Pinpoint the cell where the given text exists, returning its (x, y) midpoint coordinate. 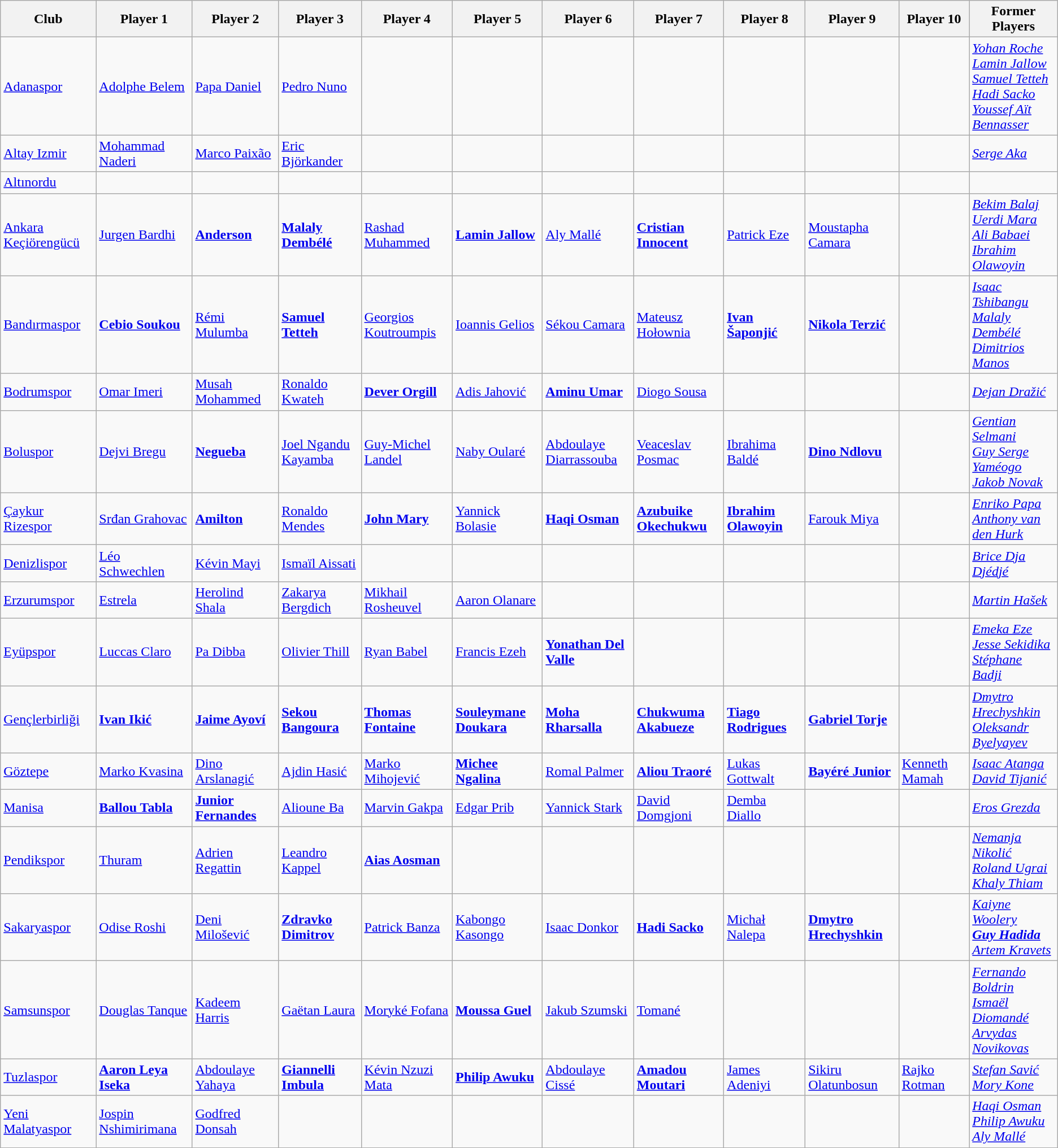
Eric Björkander (320, 154)
Aaron Olanare (497, 600)
Patrick Eze (765, 234)
Abdoulaye Diarrassouba (588, 451)
Moryké Fofana (407, 1010)
Mikhail Rosheuvel (407, 600)
Gentian Selmani Guy Serge Yaméogo Jakob Novak (1013, 451)
Olivier Thill (320, 652)
Jurgen Bardhi (144, 234)
Lamin Jallow (497, 234)
David Domgjoni (678, 808)
Yohan Roche Lamin Jallow Samuel Tetteh Hadi Sacko Youssef Aït Bennasser (1013, 86)
Michee Ngalina (497, 772)
Ryan Babel (407, 652)
Godfred Donsah (235, 1121)
Thuram (144, 860)
Lukas Gottwalt (765, 772)
Demba Diallo (765, 808)
Dejvi Bregu (144, 451)
Player 4 (407, 19)
Sékou Camara (588, 324)
Adanaspor (49, 86)
Marvin Gakpa (407, 808)
Negueba (235, 451)
Pendikspor (49, 860)
Aaron Leya Iseka (144, 1077)
Yannick Bolasie (497, 519)
Adrien Regattin (235, 860)
Romal Palmer (588, 772)
Samuel Tetteh (320, 324)
Ivan Ikić (144, 720)
Player 2 (235, 19)
Thomas Fontaine (407, 720)
Ronaldo Mendes (320, 519)
Leandro Kappel (320, 860)
Emeka Eze Jesse Sekidika Stéphane Badji (1013, 652)
Douglas Tanque (144, 1010)
Jaime Ayoví (235, 720)
Ajdin Hasić (320, 772)
Kévin Mayi (235, 563)
Enriko Papa Anthony van den Hurk (1013, 519)
Ankara Keçiörengücü (49, 234)
Player 10 (934, 19)
Ismaïl Aissati (320, 563)
Chukwuma Akabueze (678, 720)
Yannick Stark (588, 808)
Serge Aka (1013, 154)
Marko Kvasina (144, 772)
Jospin Nshimirimana (144, 1121)
Fernando Boldrin Ismaël Diomandé Arvydas Novikovas (1013, 1010)
Nikola Terzić (852, 324)
Ballou Tabla (144, 808)
Former Players (1013, 19)
Çaykur Rizespor (49, 519)
Ronaldo Kwateh (320, 392)
Marco Paixão (235, 154)
Yeni Malatyaspor (49, 1121)
Bodrumspor (49, 392)
Tuzlaspor (49, 1077)
Francis Ezeh (497, 652)
Ivan Šaponjić (765, 324)
Martin Hašek (1013, 600)
Farouk Miya (852, 519)
Player 8 (765, 19)
Dmytro Hrechyshkin Oleksandr Byelyayev (1013, 720)
Abdoulaye Yahaya (235, 1077)
Player 5 (497, 19)
Georgios Koutroumpis (407, 324)
Eyüpspor (49, 652)
Player 7 (678, 19)
Dino Arslanagić (235, 772)
Veaceslav Posmac (678, 451)
Moussa Guel (497, 1010)
Odise Roshi (144, 928)
Omar Imeri (144, 392)
Sakaryaspor (49, 928)
Edgar Prib (497, 808)
Naby Oularé (497, 451)
Club (49, 19)
Amadou Moutari (678, 1077)
Haqi Osman (588, 519)
Erzurumspor (49, 600)
Diogo Sousa (678, 392)
Haqi Osman Philip Awuku Aly Mallé (1013, 1121)
Malaly Dembélé (320, 234)
Isaac Atanga David Tijanić (1013, 772)
Estrela (144, 600)
Player 1 (144, 19)
Player 6 (588, 19)
Souleymane Doukara (497, 720)
Patrick Banza (407, 928)
Bandırmaspor (49, 324)
Joel Ngandu Kayamba (320, 451)
Rémi Mulumba (235, 324)
Dino Ndlovu (852, 451)
Nemanja Nikolić Roland Ugrai Khaly Thiam (1013, 860)
Rashad Muhammed (407, 234)
Papa Daniel (235, 86)
Gençlerbirliği (49, 720)
Aias Aosman (407, 860)
Giannelli Imbula (320, 1077)
Moustapha Camara (852, 234)
Musah Mohammed (235, 392)
Aminu Umar (588, 392)
Player 9 (852, 19)
Zdravko Dimitrov (320, 928)
Gabriel Torje (852, 720)
Junior Fernandes (235, 808)
Cristian Innocent (678, 234)
Mateusz Hołownia (678, 324)
Stefan Savić Mory Kone (1013, 1077)
Brice Dja Djédjé (1013, 563)
Ibrahim Olawoyin (765, 519)
Alioune Ba (320, 808)
Rajko Rotman (934, 1077)
James Adeniyi (765, 1077)
Ibrahima Baldé (765, 451)
Hadi Sacko (678, 928)
Sikiru Olatunbosun (852, 1077)
Denizlispor (49, 563)
Eros Grezda (1013, 808)
Herolind Shala (235, 600)
Dejan Dražić (1013, 392)
Ioannis Gelios (497, 324)
Cebio Soukou (144, 324)
Jakub Szumski (588, 1010)
Altay Izmir (49, 154)
Anderson (235, 234)
Bayéré Junior (852, 772)
Samsunspor (49, 1010)
Bekim Balaj Uerdi Mara Ali Babaei Ibrahim Olawoyin (1013, 234)
Altınordu (49, 182)
Tomané (678, 1010)
Göztepe (49, 772)
Kabongo Kasongo (497, 928)
Adolphe Belem (144, 86)
Pedro Nuno (320, 86)
Michał Nalepa (765, 928)
Kaiyne Woolery Guy Hadida Artem Kravets (1013, 928)
Philip Awuku (497, 1077)
Abdoulaye Cissé (588, 1077)
Manisa (49, 808)
Deni Milošević (235, 928)
Aly Mallé (588, 234)
Player 3 (320, 19)
Sekou Bangoura (320, 720)
Dmytro Hrechyshkin (852, 928)
Luccas Claro (144, 652)
Zakarya Bergdich (320, 600)
Aliou Traoré (678, 772)
Dever Orgill (407, 392)
Isaac Donkor (588, 928)
Kenneth Mamah (934, 772)
Yonathan Del Valle (588, 652)
Azubuike Okechukwu (678, 519)
Léo Schwechlen (144, 563)
Isaac Tshibangu Malaly Dembélé Dimitrios Manos (1013, 324)
Marko Mihojević (407, 772)
Guy-Michel Landel (407, 451)
Boluspor (49, 451)
Moha Rharsalla (588, 720)
Amilton (235, 519)
Adis Jahović (497, 392)
Kévin Nzuzi Mata (407, 1077)
John Mary (407, 519)
Srđan Grahovac (144, 519)
Tiago Rodrigues (765, 720)
Kadeem Harris (235, 1010)
Gaëtan Laura (320, 1010)
Mohammad Naderi (144, 154)
Pa Dibba (235, 652)
